For the text-containing cell, return its midpoint in (X, Y) coordinate format. 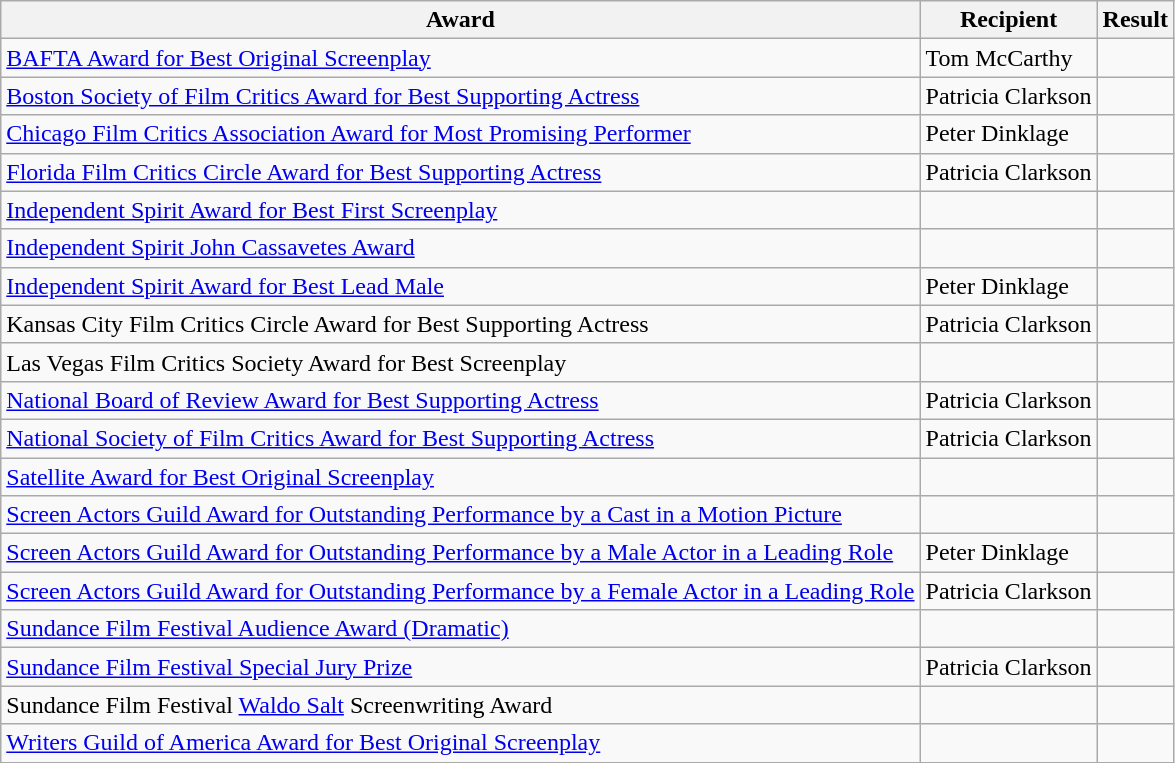
Screen Actors Guild Award for Outstanding Performance by a Male Actor in a Leading Role (460, 553)
Sundance Film Festival Waldo Salt Screenwriting Award (460, 705)
National Board of Review Award for Best Supporting Actress (460, 400)
National Society of Film Critics Award for Best Supporting Actress (460, 438)
Screen Actors Guild Award for Outstanding Performance by a Female Actor in a Leading Role (460, 591)
Tom McCarthy (1008, 58)
BAFTA Award for Best Original Screenplay (460, 58)
Chicago Film Critics Association Award for Most Promising Performer (460, 134)
Florida Film Critics Circle Award for Best Supporting Actress (460, 172)
Las Vegas Film Critics Society Award for Best Screenplay (460, 362)
Satellite Award for Best Original Screenplay (460, 477)
Independent Spirit John Cassavetes Award (460, 248)
Award (460, 20)
Screen Actors Guild Award for Outstanding Performance by a Cast in a Motion Picture (460, 515)
Independent Spirit Award for Best Lead Male (460, 286)
Kansas City Film Critics Circle Award for Best Supporting Actress (460, 324)
Sundance Film Festival Special Jury Prize (460, 667)
Recipient (1008, 20)
Boston Society of Film Critics Award for Best Supporting Actress (460, 96)
Independent Spirit Award for Best First Screenplay (460, 210)
Sundance Film Festival Audience Award (Dramatic) (460, 629)
Result (1135, 20)
Writers Guild of America Award for Best Original Screenplay (460, 743)
